Provide the [x, y] coordinate of the cell's center where the given text is located.  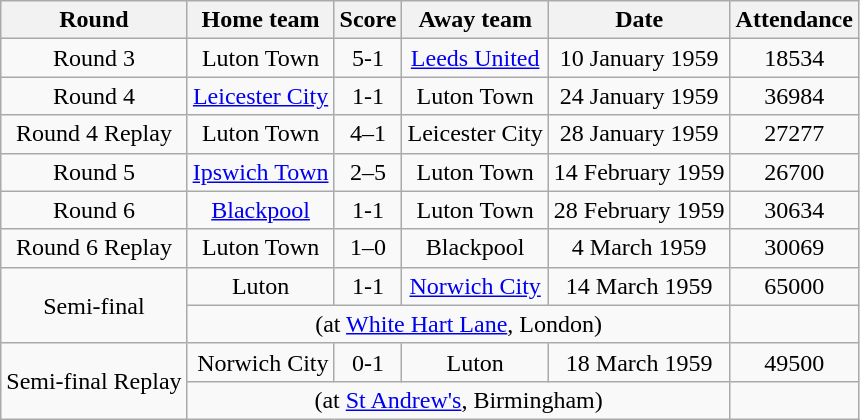
Date [639, 20]
10 January 1959 [639, 58]
Semi-final Replay [94, 381]
18534 [794, 58]
Semi-final [94, 305]
14 February 1959 [639, 172]
Ipswich Town [260, 172]
Round 6 [94, 210]
Round 4 Replay [94, 134]
18 March 1959 [639, 362]
28 February 1959 [639, 210]
Round 3 [94, 58]
Round 4 [94, 96]
Score [368, 20]
Leeds United [475, 58]
Round 5 [94, 172]
36984 [794, 96]
30634 [794, 210]
26700 [794, 172]
2–5 [368, 172]
28 January 1959 [639, 134]
24 January 1959 [639, 96]
65000 [794, 286]
(at White Hart Lane, London) [458, 324]
Away team [475, 20]
30069 [794, 248]
27277 [794, 134]
5-1 [368, 58]
1–0 [368, 248]
14 March 1959 [639, 286]
Round 6 Replay [94, 248]
0-1 [368, 362]
(at St Andrew's, Birmingham) [458, 400]
4 March 1959 [639, 248]
49500 [794, 362]
Attendance [794, 20]
Round [94, 20]
Home team [260, 20]
4–1 [368, 134]
